Output the (x, y) coordinate of the center of the cell containing the given text.  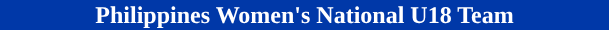
Philippines Women's National U18 Team (304, 15)
